Return the (x, y) coordinate for the center point of the cell that contains the specified text.  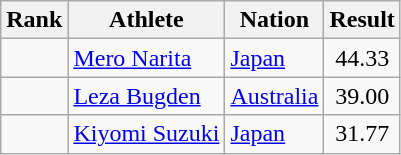
Athlete (146, 20)
Australia (274, 96)
Nation (274, 20)
Rank (34, 20)
44.33 (362, 58)
Mero Narita (146, 58)
Result (362, 20)
Leza Bugden (146, 96)
39.00 (362, 96)
31.77 (362, 134)
Kiyomi Suzuki (146, 134)
